Extract the (x, y) coordinate from the center of the cell holding the provided text.  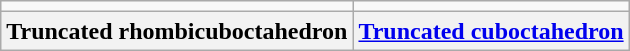
Truncated rhombicuboctahedron (177, 31)
Truncated cuboctahedron (491, 31)
